Detect which cell encompasses the target text, then output its [x, y] center coordinate. 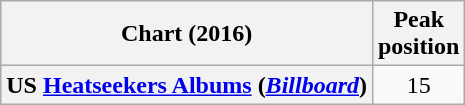
15 [418, 85]
Peakposition [418, 34]
Chart (2016) [187, 34]
US Heatseekers Albums (Billboard) [187, 85]
